Search for the cell housing the specified text and yield its [x, y] center coordinate. 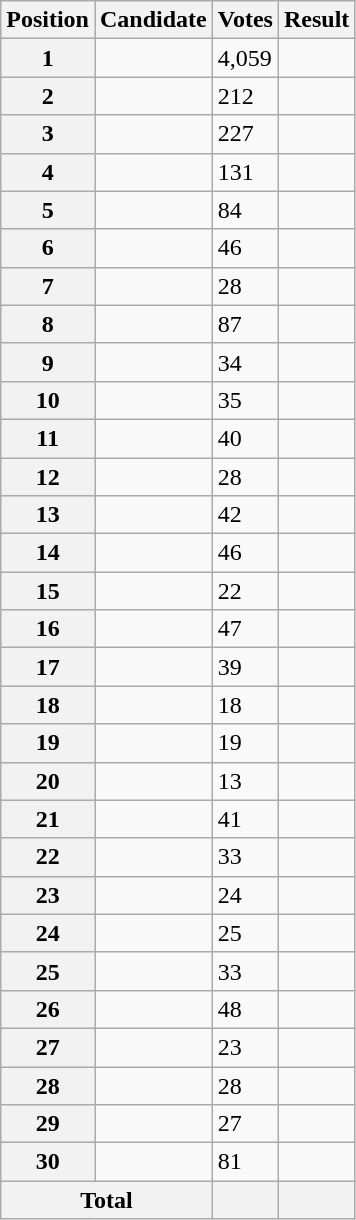
Total [107, 1200]
41 [245, 819]
5 [48, 210]
16 [48, 629]
39 [245, 667]
81 [245, 1162]
4,059 [245, 58]
7 [48, 286]
11 [48, 438]
87 [245, 324]
12 [48, 477]
17 [48, 667]
4 [48, 172]
15 [48, 591]
35 [245, 400]
8 [48, 324]
Candidate [153, 20]
84 [245, 210]
Result [316, 20]
34 [245, 362]
26 [48, 1009]
14 [48, 553]
40 [245, 438]
10 [48, 400]
48 [245, 1009]
29 [48, 1124]
20 [48, 781]
3 [48, 134]
Position [48, 20]
212 [245, 96]
1 [48, 58]
6 [48, 248]
2 [48, 96]
47 [245, 629]
30 [48, 1162]
131 [245, 172]
9 [48, 362]
227 [245, 134]
21 [48, 819]
Votes [245, 20]
42 [245, 515]
